Return the (x, y) coordinate for the center point of the cell that contains the specified text.  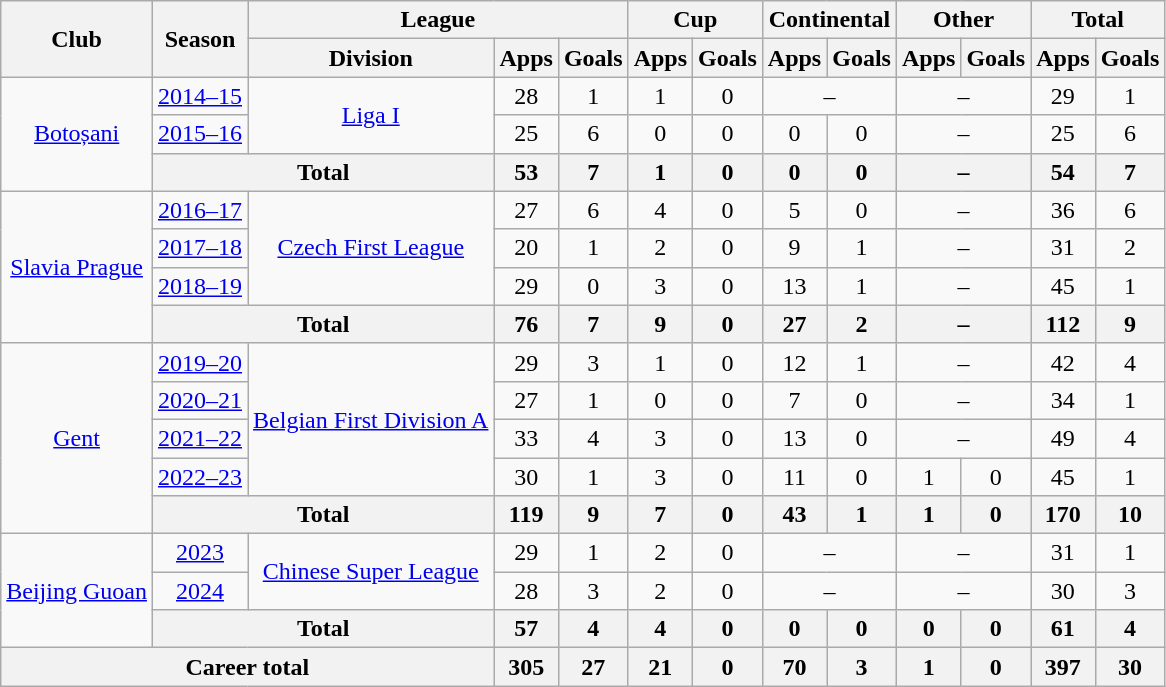
Division (371, 58)
Other (963, 20)
11 (794, 477)
Club (77, 39)
Gent (77, 438)
10 (1130, 515)
70 (794, 667)
36 (1063, 210)
Liga I (371, 115)
Beijing Guoan (77, 591)
61 (1063, 629)
2023 (200, 553)
397 (1063, 667)
2015–16 (200, 134)
34 (1063, 400)
12 (794, 362)
53 (526, 172)
League (438, 20)
54 (1063, 172)
170 (1063, 515)
43 (794, 515)
Continental (829, 20)
2021–22 (200, 438)
Czech First League (371, 248)
2016–17 (200, 210)
2024 (200, 591)
Botoșani (77, 134)
2014–15 (200, 96)
2022–23 (200, 477)
76 (526, 324)
21 (660, 667)
2020–21 (200, 400)
49 (1063, 438)
2019–20 (200, 362)
119 (526, 515)
Season (200, 39)
33 (526, 438)
112 (1063, 324)
42 (1063, 362)
5 (794, 210)
Cup (695, 20)
Belgian First Division A (371, 419)
2017–18 (200, 248)
Career total (248, 667)
Slavia Prague (77, 267)
20 (526, 248)
Chinese Super League (371, 572)
57 (526, 629)
2018–19 (200, 286)
305 (526, 667)
